Search for the cell housing the specified text and yield its (X, Y) center coordinate. 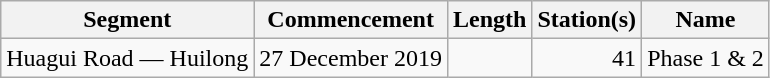
41 (587, 58)
Length (489, 20)
Name (706, 20)
Phase 1 & 2 (706, 58)
Station(s) (587, 20)
Segment (128, 20)
Huagui Road — Huilong (128, 58)
27 December 2019 (351, 58)
Commencement (351, 20)
